Detect which cell encompasses the target text, then output its [X, Y] center coordinate. 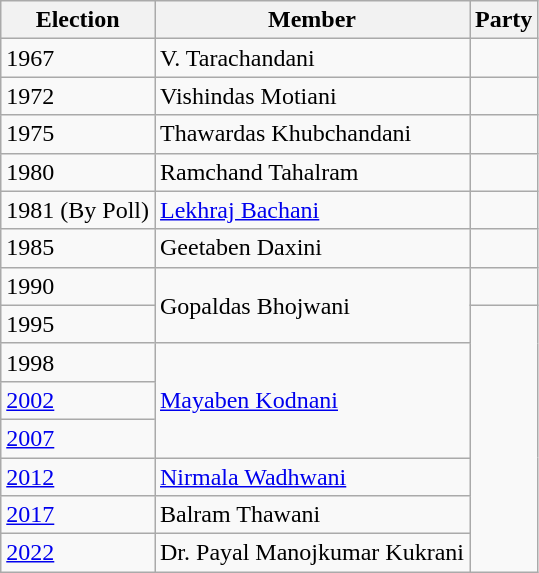
1985 [78, 248]
1980 [78, 172]
Geetaben Daxini [312, 248]
Nirmala Wadhwani [312, 477]
Balram Thawani [312, 515]
Vishindas Motiani [312, 96]
1998 [78, 362]
Election [78, 20]
Dr. Payal Manojkumar Kukrani [312, 553]
2022 [78, 553]
2007 [78, 438]
Ramchand Tahalram [312, 172]
1967 [78, 58]
2002 [78, 400]
1990 [78, 286]
1981 (By Poll) [78, 210]
2017 [78, 515]
2012 [78, 477]
1975 [78, 134]
1972 [78, 96]
Gopaldas Bhojwani [312, 305]
Mayaben Kodnani [312, 400]
Member [312, 20]
1995 [78, 324]
V. Tarachandani [312, 58]
Thawardas Khubchandani [312, 134]
Party [504, 20]
Lekhraj Bachani [312, 210]
